From the cell containing the given text, extract its center point as (X, Y) coordinate. 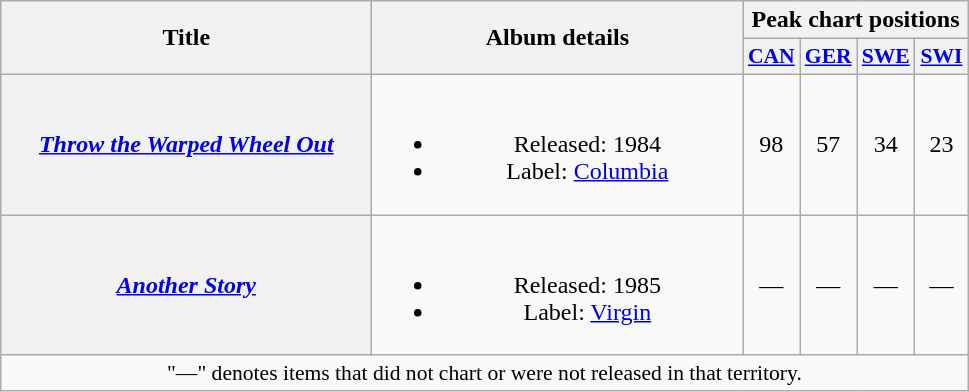
34 (886, 144)
SWI (942, 57)
Throw the Warped Wheel Out (186, 144)
98 (772, 144)
CAN (772, 57)
GER (828, 57)
23 (942, 144)
57 (828, 144)
Another Story (186, 284)
Released: 1984Label: Columbia (558, 144)
Title (186, 38)
Peak chart positions (856, 20)
SWE (886, 57)
"—" denotes items that did not chart or were not released in that territory. (484, 373)
Released: 1985Label: Virgin (558, 284)
Album details (558, 38)
